Scan for the cell matching the given text and deliver its (x, y) coordinate at center. 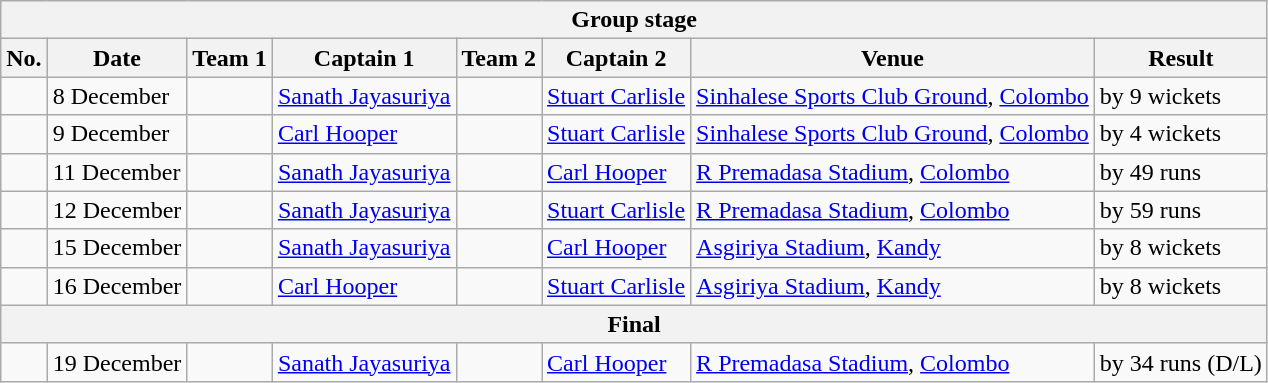
9 December (117, 134)
11 December (117, 172)
16 December (117, 286)
8 December (117, 96)
by 49 runs (1180, 172)
Team 2 (499, 58)
by 4 wickets (1180, 134)
Captain 1 (364, 58)
by 9 wickets (1180, 96)
Team 1 (230, 58)
Final (634, 324)
Result (1180, 58)
by 34 runs (D/L) (1180, 362)
No. (24, 58)
Captain 2 (616, 58)
15 December (117, 248)
by 59 runs (1180, 210)
19 December (117, 362)
Group stage (634, 20)
Venue (893, 58)
Date (117, 58)
12 December (117, 210)
